Scan for the cell matching the given text and deliver its [x, y] coordinate at center. 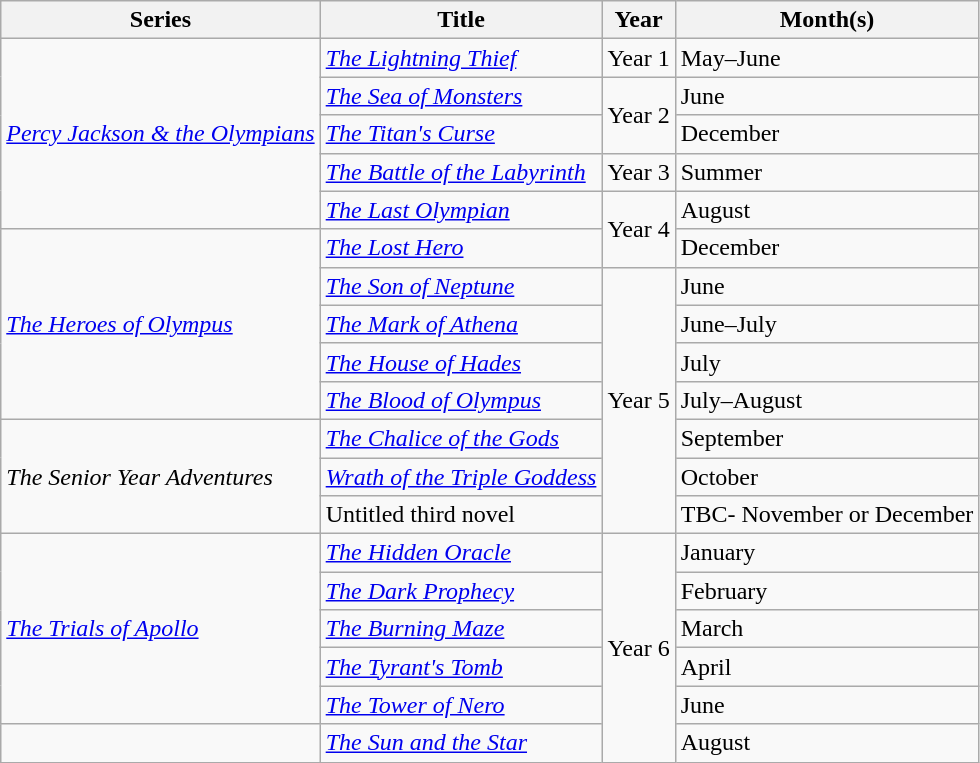
The Blood of Olympus [461, 400]
March [827, 629]
Series [160, 20]
The House of Hades [461, 362]
Year [638, 20]
April [827, 667]
July–August [827, 400]
Untitled third novel [461, 515]
The Battle of the Labyrinth [461, 172]
January [827, 553]
Month(s) [827, 20]
July [827, 362]
Year 4 [638, 229]
Summer [827, 172]
Year 1 [638, 58]
October [827, 477]
Title [461, 20]
The Tyrant's Tomb [461, 667]
The Trials of Apollo [160, 629]
Percy Jackson & the Olympians [160, 134]
The Mark of Athena [461, 324]
The Titan's Curse [461, 134]
The Sun and the Star [461, 743]
September [827, 438]
The Senior Year Adventures [160, 476]
Wrath of the Triple Goddess [461, 477]
The Last Olympian [461, 210]
Year 2 [638, 115]
The Hidden Oracle [461, 553]
The Tower of Nero [461, 705]
June–July [827, 324]
The Burning Maze [461, 629]
Year 5 [638, 400]
The Dark Prophecy [461, 591]
The Lost Hero [461, 248]
The Son of Neptune [461, 286]
The Heroes of Olympus [160, 324]
May–June [827, 58]
The Lightning Thief [461, 58]
February [827, 591]
The Chalice of the Gods [461, 438]
TBC- November or December [827, 515]
The Sea of Monsters [461, 96]
Year 6 [638, 648]
Year 3 [638, 172]
